Detect which cell encompasses the target text, then output its (x, y) center coordinate. 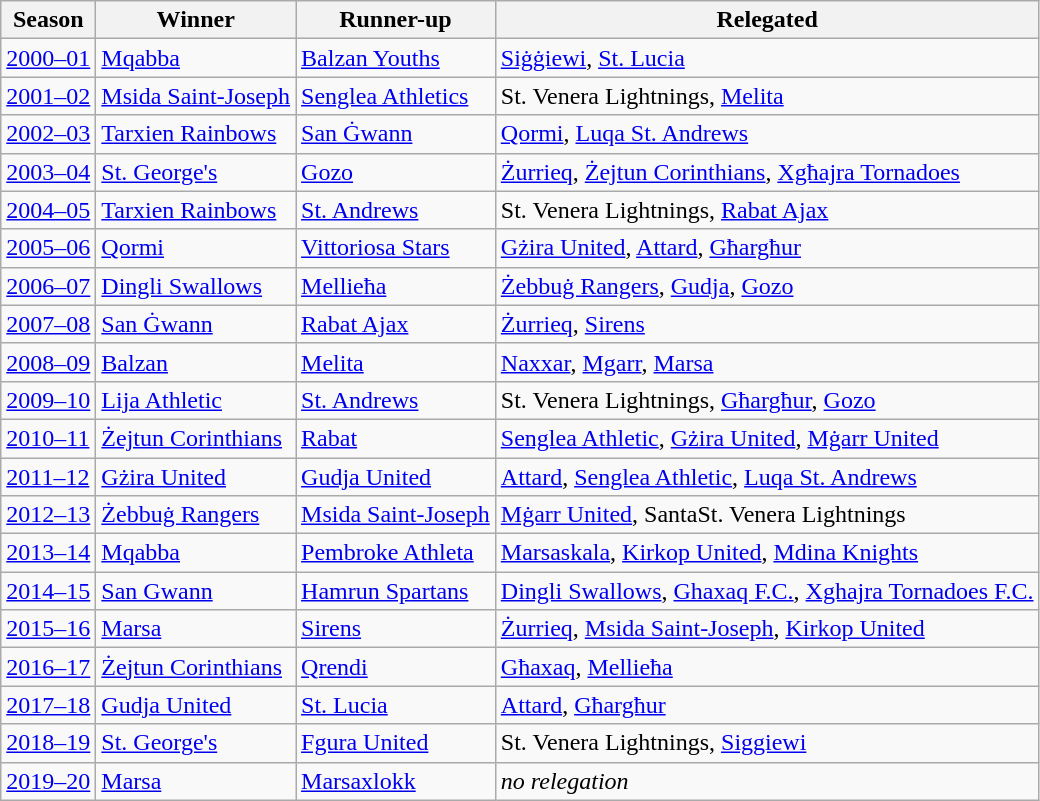
2012–13 (48, 515)
Qrendi (396, 667)
2011–12 (48, 477)
Runner-up (396, 20)
2017–18 (48, 705)
2003–04 (48, 172)
Żurrieq, Żejtun Corinthians, Xgħajra Tornadoes (767, 172)
Attard, Għargħur (767, 705)
Season (48, 20)
Gozo (396, 172)
Gżira United, Attard, Għargħur (767, 248)
San Gwann (196, 591)
Żebbuġ Rangers (196, 515)
Qormi, Luqa St. Andrews (767, 134)
Hamrun Spartans (396, 591)
Naxxar, Mgarr, Marsa (767, 362)
Sirens (396, 629)
Żurrieq, Msida Saint-Joseph, Kirkop United (767, 629)
Rabat (396, 438)
2007–08 (48, 324)
2018–19 (48, 743)
Żebbuġ Rangers, Gudja, Gozo (767, 286)
Relegated (767, 20)
2010–11 (48, 438)
Melita (396, 362)
2006–07 (48, 286)
2000–01 (48, 58)
Balzan (196, 362)
Attard, Senglea Athletic, Luqa St. Andrews (767, 477)
Dingli Swallows (196, 286)
2013–14 (48, 553)
Winner (196, 20)
2015–16 (48, 629)
St. Venera Lightnings, Rabat Ajax (767, 210)
Balzan Youths (396, 58)
Fgura United (396, 743)
St. Venera Lightnings, Siggiewi (767, 743)
2008–09 (48, 362)
2009–10 (48, 400)
Marsaxlokk (396, 781)
Għaxaq, Mellieħa (767, 667)
2002–03 (48, 134)
2004–05 (48, 210)
Rabat Ajax (396, 324)
2001–02 (48, 96)
Senglea Athletics (396, 96)
no relegation (767, 781)
Siġġiewi, St. Lucia (767, 58)
Mellieħa (396, 286)
Senglea Athletic, Gżira United, Mġarr United (767, 438)
St. Venera Lightnings, Għargħur, Gozo (767, 400)
Żurrieq, Sirens (767, 324)
Vittoriosa Stars (396, 248)
Pembroke Athleta (396, 553)
Mġarr United, SantaSt. Venera Lightnings (767, 515)
Marsaskala, Kirkop United, Mdina Knights (767, 553)
2014–15 (48, 591)
St. Venera Lightnings, Melita (767, 96)
Gżira United (196, 477)
Lija Athletic (196, 400)
Qormi (196, 248)
St. Lucia (396, 705)
Dingli Swallows, Ghaxaq F.C., Xghajra Tornadoes F.C. (767, 591)
2019–20 (48, 781)
2016–17 (48, 667)
2005–06 (48, 248)
